Return the [X, Y] coordinate for the center point of the cell that contains the specified text.  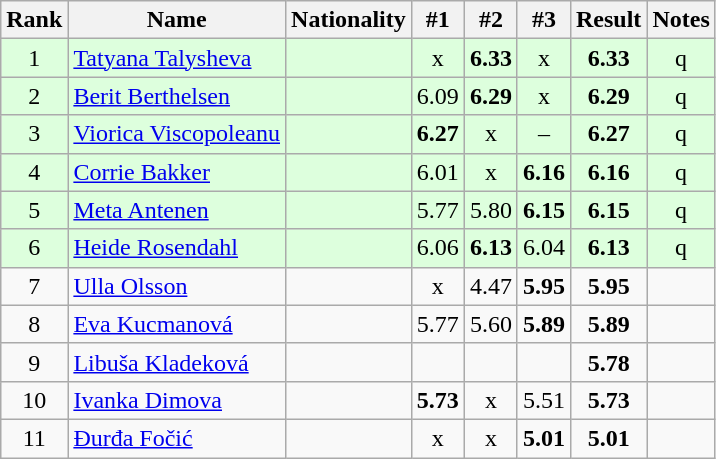
4 [34, 172]
Berit Berthelsen [177, 96]
10 [34, 400]
Libuša Kladeková [177, 362]
6.06 [438, 248]
6.01 [438, 172]
Eva Kucmanová [177, 324]
Đurđa Fočić [177, 438]
Heide Rosendahl [177, 248]
11 [34, 438]
5.78 [608, 362]
2 [34, 96]
#1 [438, 20]
5 [34, 210]
5.80 [490, 210]
5.51 [544, 400]
Result [608, 20]
Viorica Viscopoleanu [177, 134]
Meta Antenen [177, 210]
6.04 [544, 248]
Ivanka Dimova [177, 400]
Ulla Olsson [177, 286]
#2 [490, 20]
Rank [34, 20]
5.60 [490, 324]
6.09 [438, 96]
Tatyana Talysheva [177, 58]
9 [34, 362]
Name [177, 20]
Nationality [349, 20]
#3 [544, 20]
8 [34, 324]
Notes [681, 20]
4.47 [490, 286]
Corrie Bakker [177, 172]
– [544, 134]
6 [34, 248]
7 [34, 286]
3 [34, 134]
1 [34, 58]
